Identify which cell holds the provided text, then report its (X, Y) central coordinate. 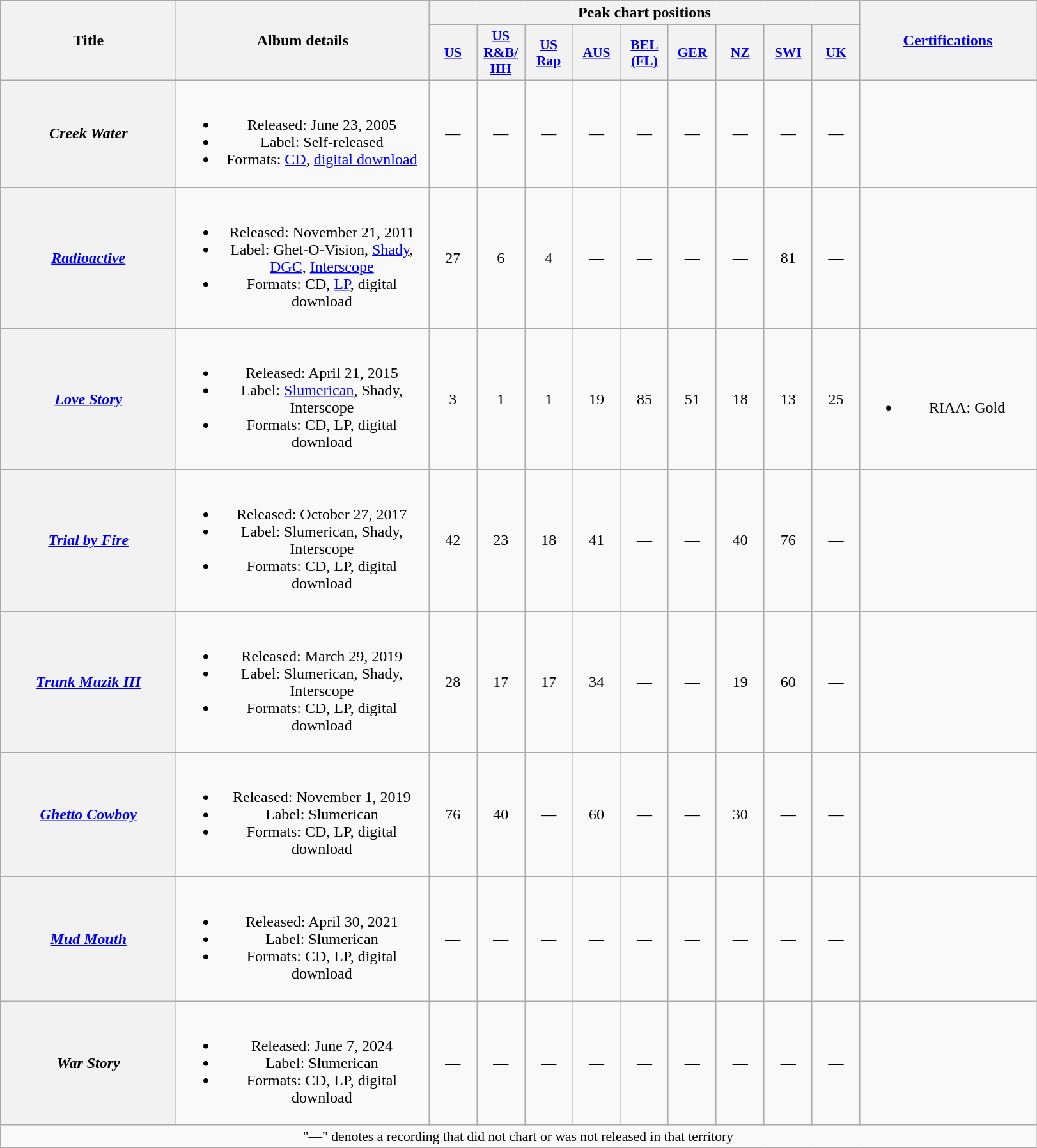
28 (453, 682)
Album details (303, 41)
"—" denotes a recording that did not chart or was not released in that territory (518, 1136)
NZ (740, 52)
27 (453, 257)
Released: June 7, 2024Label: SlumericanFormats: CD, LP, digital download (303, 1063)
Love Story (88, 399)
BEL (FL) (644, 52)
GER (692, 52)
Ghetto Cowboy (88, 815)
US (453, 52)
85 (644, 399)
Creek Water (88, 133)
81 (788, 257)
War Story (88, 1063)
Peak chart positions (644, 13)
Released: April 21, 2015Label: Slumerican, Shady, InterscopeFormats: CD, LP, digital download (303, 399)
13 (788, 399)
Trunk Muzik III (88, 682)
42 (453, 541)
25 (836, 399)
3 (453, 399)
UK (836, 52)
4 (549, 257)
Released: October 27, 2017Label: Slumerican, Shady, InterscopeFormats: CD, LP, digital download (303, 541)
AUS (597, 52)
Released: March 29, 2019Label: Slumerican, Shady, InterscopeFormats: CD, LP, digital download (303, 682)
Radioactive (88, 257)
Certifications (947, 41)
6 (501, 257)
Released: June 23, 2005Label: Self-releasedFormats: CD, digital download (303, 133)
51 (692, 399)
41 (597, 541)
23 (501, 541)
Title (88, 41)
Released: November 1, 2019Label: SlumericanFormats: CD, LP, digital download (303, 815)
Mud Mouth (88, 939)
US Rap (549, 52)
SWI (788, 52)
US R&B/HH (501, 52)
Released: April 30, 2021Label: SlumericanFormats: CD, LP, digital download (303, 939)
RIAA: Gold (947, 399)
34 (597, 682)
30 (740, 815)
Trial by Fire (88, 541)
Released: November 21, 2011Label: Ghet-O-Vision, Shady, DGC, InterscopeFormats: CD, LP, digital download (303, 257)
